Return the [x, y] coordinate for the center point of the cell that contains the specified text.  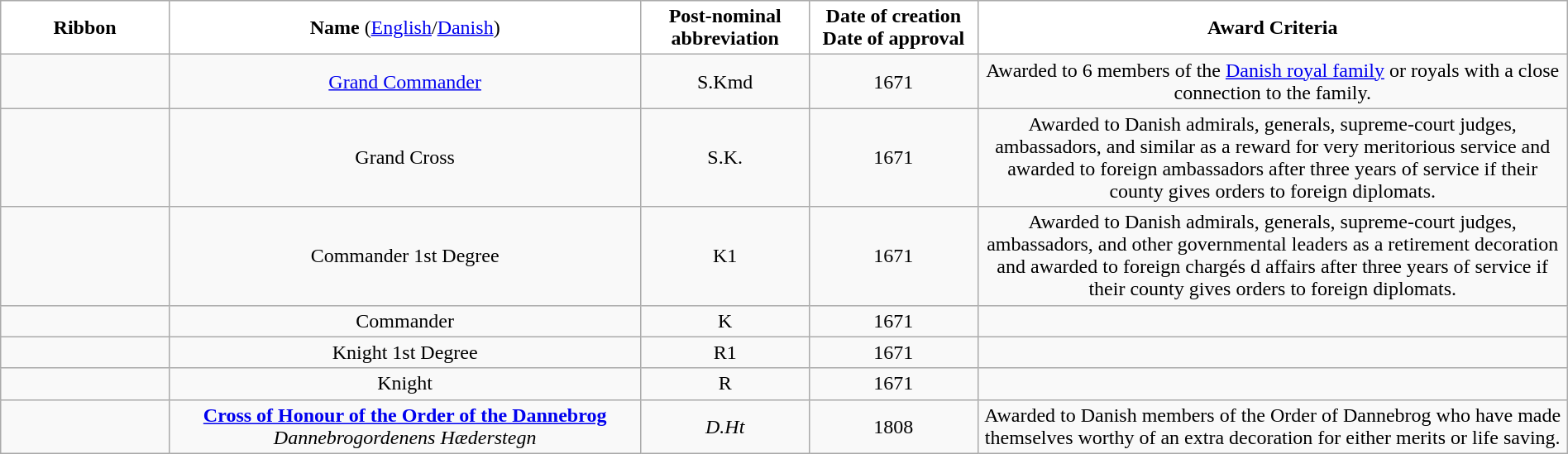
K [725, 321]
Ribbon [85, 28]
1808 [894, 427]
Commander [404, 321]
Grand Cross [404, 157]
R [725, 384]
Grand Commander [404, 81]
Post-nominal abbreviation [725, 28]
Award Criteria [1272, 28]
Name (English/Danish) [404, 28]
Awarded to Danish members of the Order of Dannebrog who have made themselves worthy of an extra decoration for either merits or life saving. [1272, 427]
Knight 1st Degree [404, 352]
Knight [404, 384]
S.Kmd [725, 81]
R1 [725, 352]
S.K. [725, 157]
Commander 1st Degree [404, 256]
D.Ht [725, 427]
K1 [725, 256]
Cross of Honour of the Order of the DannebrogDannebrogordenens Hæderstegn [404, 427]
Awarded to 6 members of the Danish royal family or royals with a close connection to the family. [1272, 81]
Date of creationDate of approval [894, 28]
